Return the [X, Y] coordinate for the center point of the cell that contains the specified text.  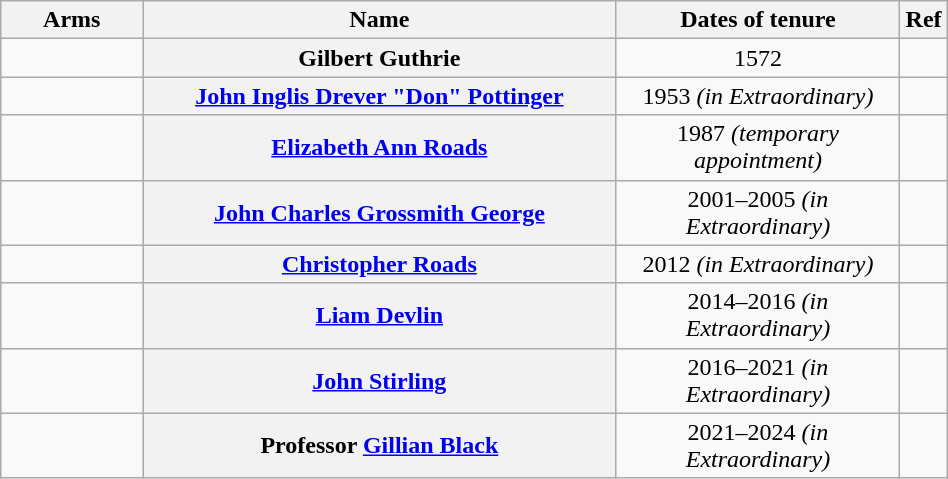
1572 [758, 58]
Liam Devlin [380, 316]
2012 (in Extraordinary) [758, 264]
2001–2005 (in Extraordinary) [758, 212]
Ref [924, 20]
Elizabeth Ann Roads [380, 148]
Dates of tenure [758, 20]
1953 (in Extraordinary) [758, 96]
Gilbert Guthrie [380, 58]
2021–2024 (in Extraordinary) [758, 446]
John Inglis Drever "Don" Pottinger [380, 96]
Name [380, 20]
2016–2021 (in Extraordinary) [758, 380]
1987 (temporary appointment) [758, 148]
2014–2016 (in Extraordinary) [758, 316]
Christopher Roads [380, 264]
John Charles Grossmith George [380, 212]
Professor Gillian Black [380, 446]
Arms [72, 20]
John Stirling [380, 380]
